Pinpoint the cell where the given text exists, returning its [X, Y] midpoint coordinate. 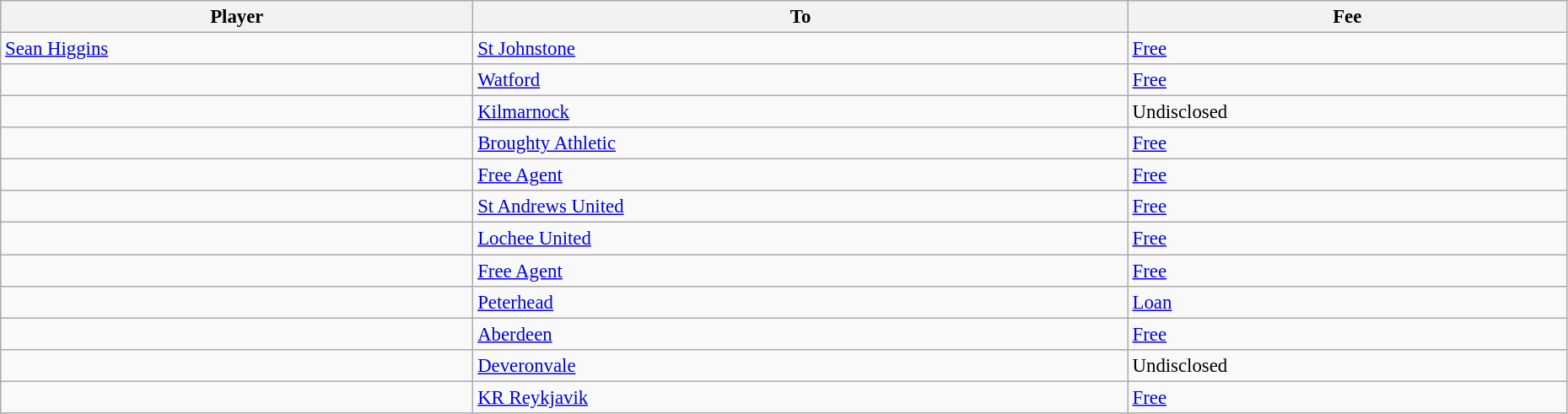
Deveronvale [800, 365]
Fee [1347, 17]
Peterhead [800, 302]
To [800, 17]
Broughty Athletic [800, 143]
Lochee United [800, 239]
St Johnstone [800, 49]
Sean Higgins [237, 49]
KR Reykjavik [800, 397]
Kilmarnock [800, 112]
St Andrews United [800, 207]
Watford [800, 80]
Player [237, 17]
Aberdeen [800, 334]
Loan [1347, 302]
